Identify which cell holds the provided text, then report its [X, Y] central coordinate. 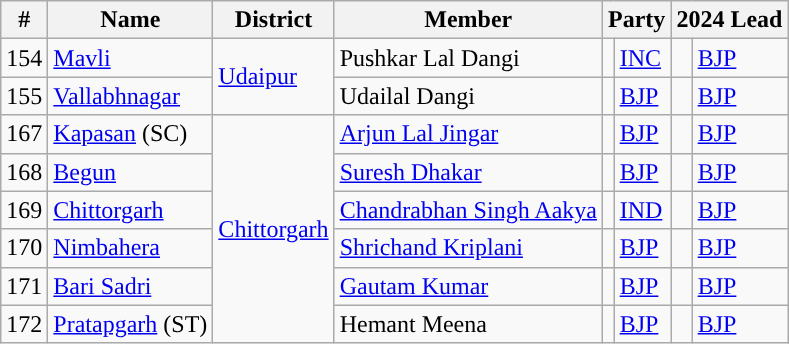
167 [24, 134]
154 [24, 58]
Nimbahera [130, 248]
Arjun Lal Jingar [468, 134]
Begun [130, 172]
Member [468, 20]
District [274, 20]
Kapasan (SC) [130, 134]
Mavli [130, 58]
172 [24, 324]
IND [642, 210]
Bari Sadri [130, 286]
171 [24, 286]
Pushkar Lal Dangi [468, 58]
Udailal Dangi [468, 96]
Party [636, 20]
2024 Lead [730, 20]
# [24, 20]
INC [642, 58]
168 [24, 172]
Vallabhnagar [130, 96]
155 [24, 96]
Gautam Kumar [468, 286]
Hemant Meena [468, 324]
Name [130, 20]
Pratapgarh (ST) [130, 324]
169 [24, 210]
Udaipur [274, 77]
Suresh Dhakar [468, 172]
170 [24, 248]
Shrichand Kriplani [468, 248]
Chandrabhan Singh Aakya [468, 210]
